Extract the (X, Y) coordinate from the center of the cell holding the provided text.  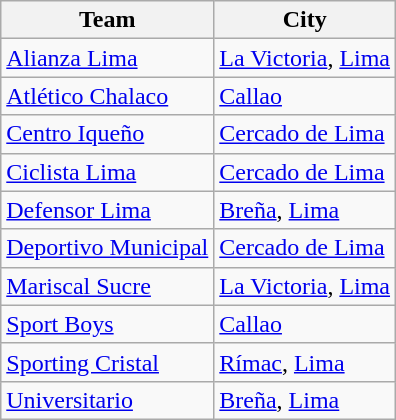
Defensor Lima (108, 210)
Rímac, Lima (305, 362)
Alianza Lima (108, 58)
Atlético Chalaco (108, 96)
Sporting Cristal (108, 362)
Universitario (108, 400)
City (305, 20)
Centro Iqueño (108, 134)
Mariscal Sucre (108, 286)
Team (108, 20)
Deportivo Municipal (108, 248)
Sport Boys (108, 324)
Ciclista Lima (108, 172)
